From the cell containing the given text, extract its center point as (X, Y) coordinate. 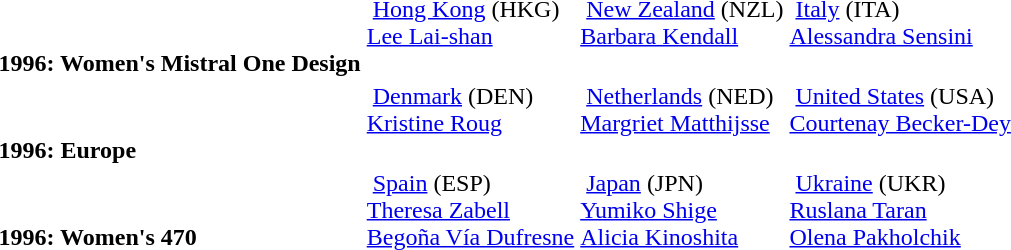
Netherlands (NED)Margriet Matthijsse (682, 123)
Denmark (DEN)Kristine Roug (470, 123)
